Find where the given text appears and provide that cell's center as (X, Y) coordinate. 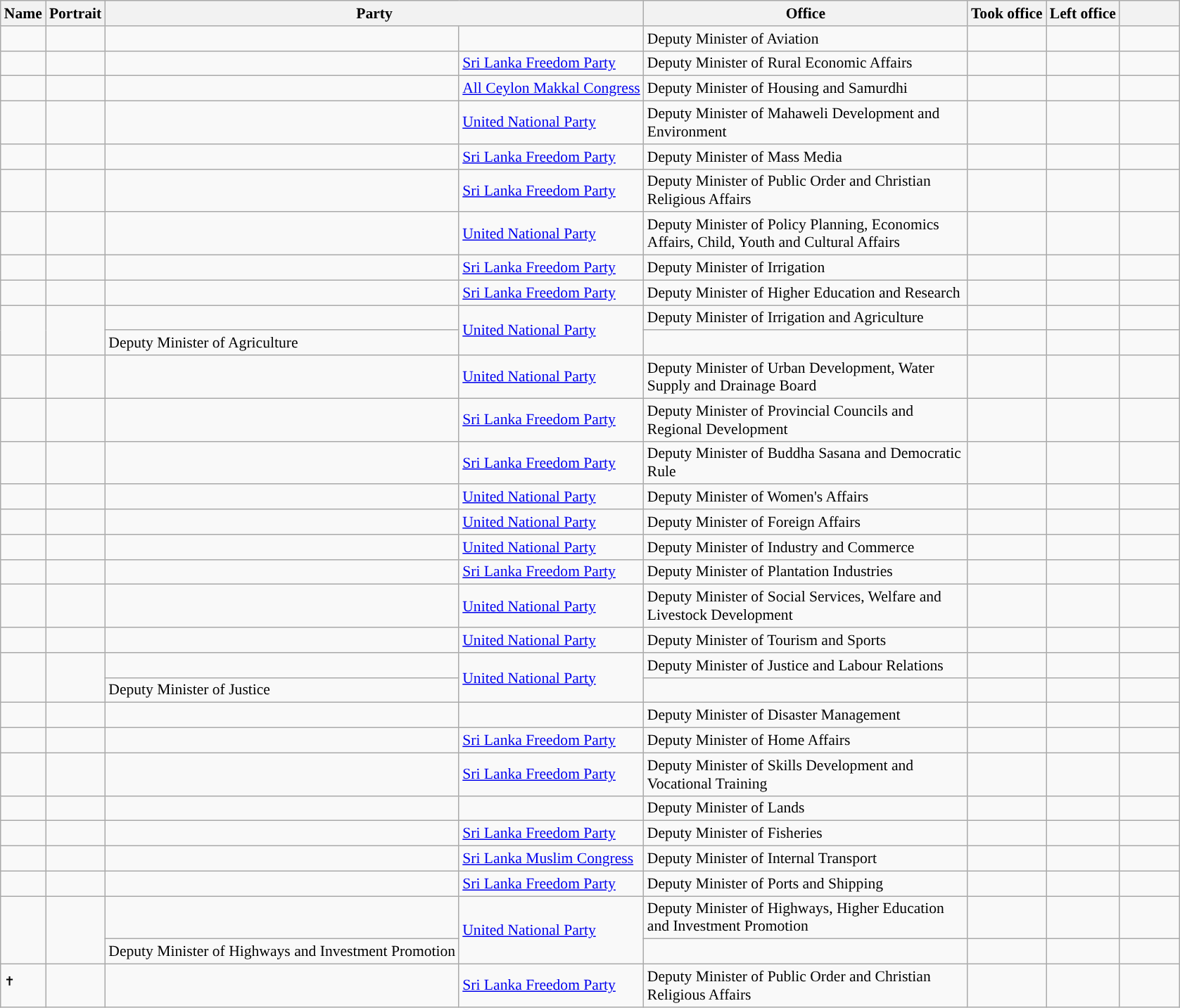
Deputy Minister of Highways and Investment Promotion (281, 952)
Party (374, 13)
Deputy Minister of Highways, Higher Education and Investment Promotion (806, 917)
All Ceylon Makkal Congress (552, 89)
Deputy Minister of Fisheries (806, 834)
Sri Lanka Muslim Congress (552, 859)
Deputy Minister of Aviation (806, 39)
Took office (1007, 13)
Deputy Minister of Irrigation and Agriculture (806, 318)
Deputy Minister of Mass Media (806, 157)
Deputy Minister of Social Services, Welfare and Livestock Development (806, 606)
Deputy Minister of Disaster Management (806, 715)
Deputy Minister of Irrigation (806, 268)
Deputy Minister of Lands (806, 808)
Deputy Minister of Buddha Sasana and Democratic Rule (806, 463)
Deputy Minister of Foreign Affairs (806, 522)
Deputy Minister of Housing and Samurdhi (806, 89)
Deputy Minister of Women's Affairs (806, 497)
Deputy Minister of Policy Planning, Economics Affairs, Child, Youth and Cultural Affairs (806, 234)
Deputy Minister of Urban Development, Water Supply and Drainage Board (806, 377)
Office (806, 13)
Deputy Minister of Home Affairs (806, 741)
✝ (23, 986)
Deputy Minister of Justice and Labour Relations (806, 665)
Deputy Minister of Mahaweli Development and Environment (806, 122)
Name (23, 13)
Deputy Minister of Skills Development and Vocational Training (806, 774)
Deputy Minister of Industry and Commerce (806, 547)
Deputy Minister of Tourism and Sports (806, 640)
Deputy Minister of Higher Education and Research (806, 293)
Deputy Minister of Agriculture (281, 343)
Deputy Minister of Internal Transport (806, 859)
Portrait (75, 13)
Deputy Minister of Provincial Councils and Regional Development (806, 419)
Deputy Minister of Ports and Shipping (806, 883)
Deputy Minister of Justice (281, 690)
Deputy Minister of Rural Economic Affairs (806, 63)
Left office (1083, 13)
Deputy Minister of Plantation Industries (806, 572)
